Identify which cell holds the provided text, then report its [x, y] central coordinate. 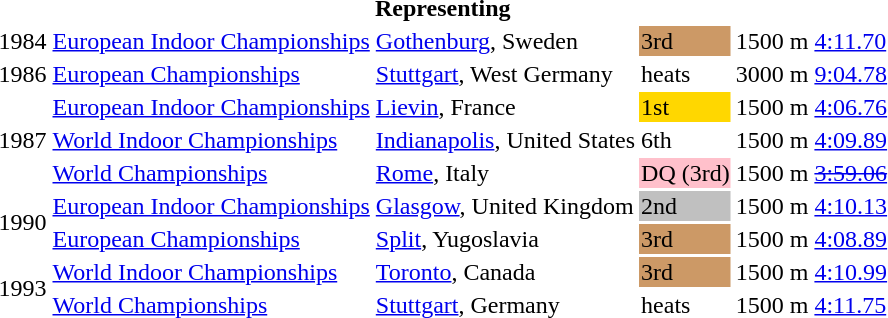
heats [686, 74]
Indianapolis, United States [505, 140]
Glasgow, United Kingdom [505, 206]
6th [686, 140]
3000 m [772, 74]
Lievin, France [505, 107]
Toronto, Canada [505, 272]
Stuttgart, West Germany [505, 74]
Split, Yugoslavia [505, 239]
Gothenburg, Sweden [505, 41]
World Championships [211, 173]
DQ (3rd) [686, 173]
1st [686, 107]
2nd [686, 206]
Rome, Italy [505, 173]
